For the text-containing cell, return its midpoint in [x, y] coordinate format. 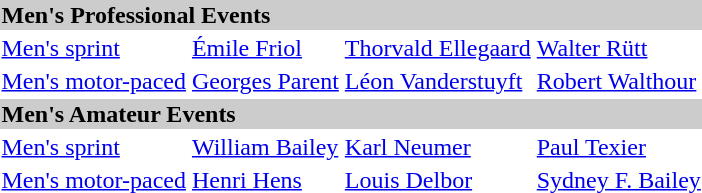
Men's motor-paced [94, 81]
Men's Amateur Events [351, 114]
Robert Walthour [618, 81]
Thorvald Ellegaard [438, 48]
Georges Parent [265, 81]
Léon Vanderstuyft [438, 81]
Émile Friol [265, 48]
Karl Neumer [438, 147]
Paul Texier [618, 147]
Walter Rütt [618, 48]
Men's Professional Events [351, 15]
William Bailey [265, 147]
